Pinpoint the cell where the given text exists, returning its [X, Y] midpoint coordinate. 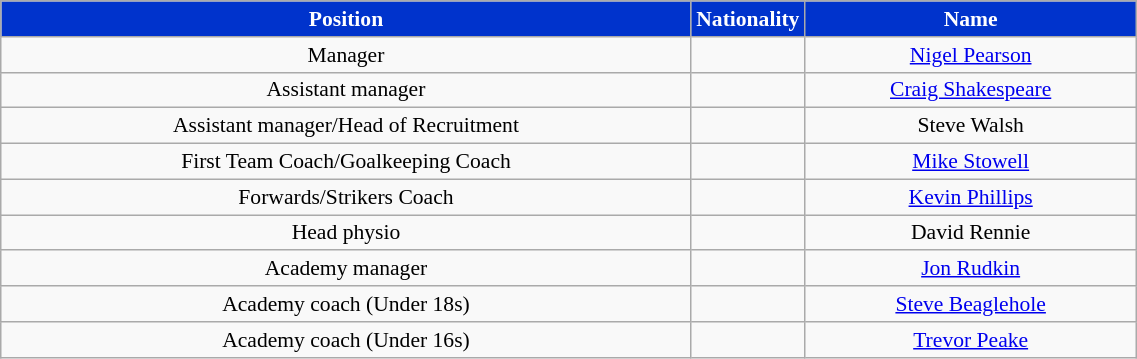
Nationality [748, 19]
Position [346, 19]
Forwards/Strikers Coach [346, 197]
Academy coach (Under 16s) [346, 340]
First Team Coach/Goalkeeping Coach [346, 162]
Jon Rudkin [970, 269]
Trevor Peake [970, 340]
Manager [346, 55]
Kevin Phillips [970, 197]
Academy coach (Under 18s) [346, 304]
David Rennie [970, 233]
Mike Stowell [970, 162]
Head physio [346, 233]
Steve Beaglehole [970, 304]
Assistant manager/Head of Recruitment [346, 126]
Steve Walsh [970, 126]
Name [970, 19]
Nigel Pearson [970, 55]
Assistant manager [346, 90]
Academy manager [346, 269]
Craig Shakespeare [970, 90]
